Locate the cell with the specified text and output its (x, y) center coordinate. 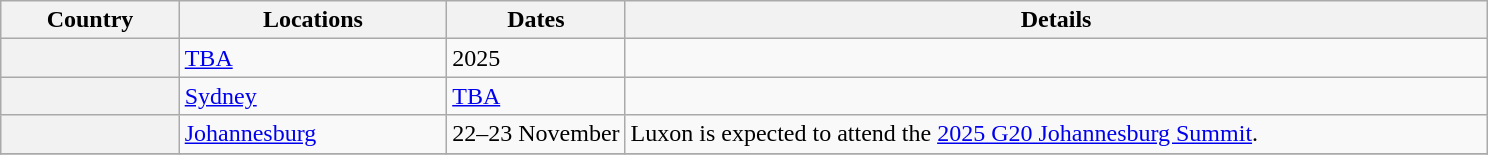
Luxon is expected to attend the 2025 G20 Johannesburg Summit. (1056, 134)
2025 (536, 58)
Details (1056, 20)
22–23 November (536, 134)
Sydney (313, 96)
Country (90, 20)
Johannesburg (313, 134)
Dates (536, 20)
Locations (313, 20)
